Provide the (X, Y) coordinate of the cell's center where the given text is located.  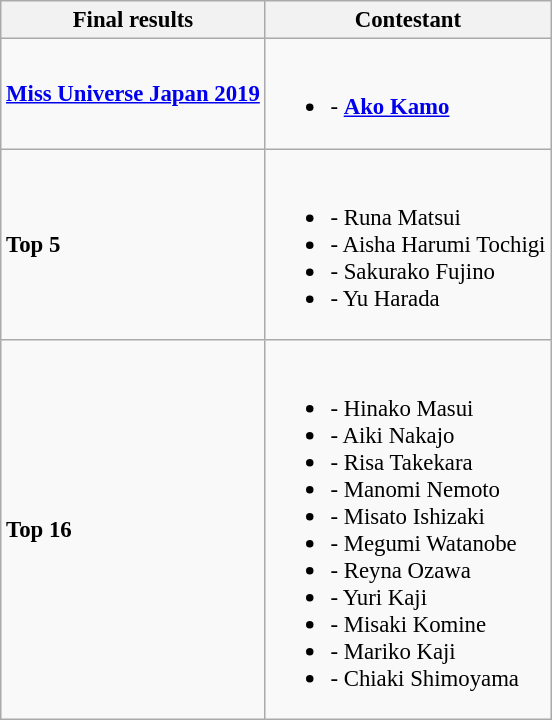
- Runa Matsui - Aisha Harumi Tochigi - Sakurako Fujino - Yu Harada (408, 244)
Final results (133, 20)
Top 16 (133, 530)
Contestant (408, 20)
Miss Universe Japan 2019 (133, 94)
- Ako Kamo (408, 94)
Top 5 (133, 244)
